Return the (x, y) coordinate for the center point of the cell that contains the specified text.  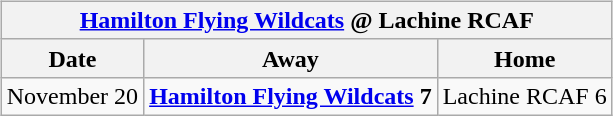
Home (524, 58)
November 20 (72, 96)
Hamilton Flying Wildcats 7 (291, 96)
Hamilton Flying Wildcats @ Lachine RCAF (306, 20)
Away (291, 58)
Lachine RCAF 6 (524, 96)
Date (72, 58)
